Determine the [x, y] coordinate at the center of the cell enclosing the given text.  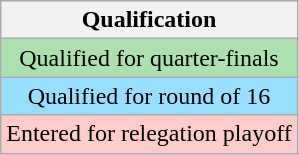
Entered for relegation playoff [150, 134]
Qualification [150, 20]
Qualified for quarter-finals [150, 58]
Qualified for round of 16 [150, 96]
